For the text-containing cell, return its midpoint in (x, y) coordinate format. 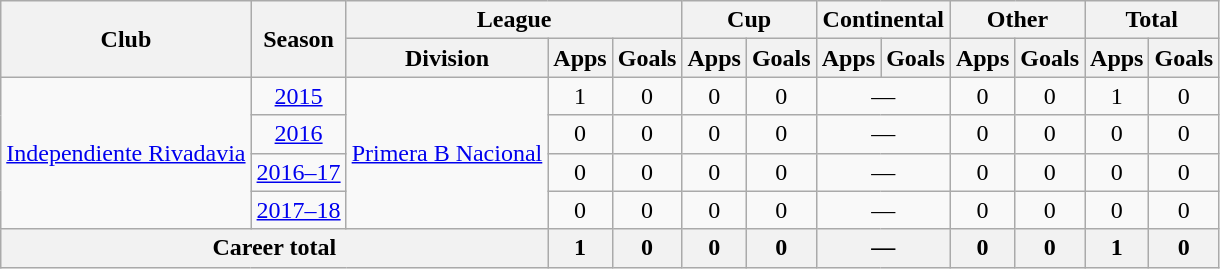
Other (1017, 20)
Total (1152, 20)
Primera B Nacional (447, 153)
Career total (274, 248)
Cup (749, 20)
Division (447, 58)
2017–18 (298, 210)
2015 (298, 96)
2016 (298, 134)
Independiente Rivadavia (126, 153)
Club (126, 39)
League (514, 20)
Season (298, 39)
Continental (883, 20)
2016–17 (298, 172)
